Extract the [x, y] coordinate from the center of the cell holding the provided text.  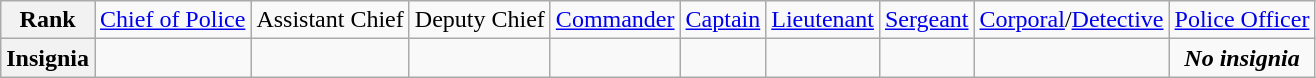
Captain [723, 20]
Police Officer [1242, 20]
Assistant Chief [330, 20]
Corporal/Detective [1072, 20]
Rank [48, 20]
Insignia [48, 58]
Chief of Police [173, 20]
Lieutenant [823, 20]
Sergeant [926, 20]
Commander [615, 20]
Deputy Chief [480, 20]
No insignia [1242, 58]
